Identify which cell holds the provided text, then report its [X, Y] central coordinate. 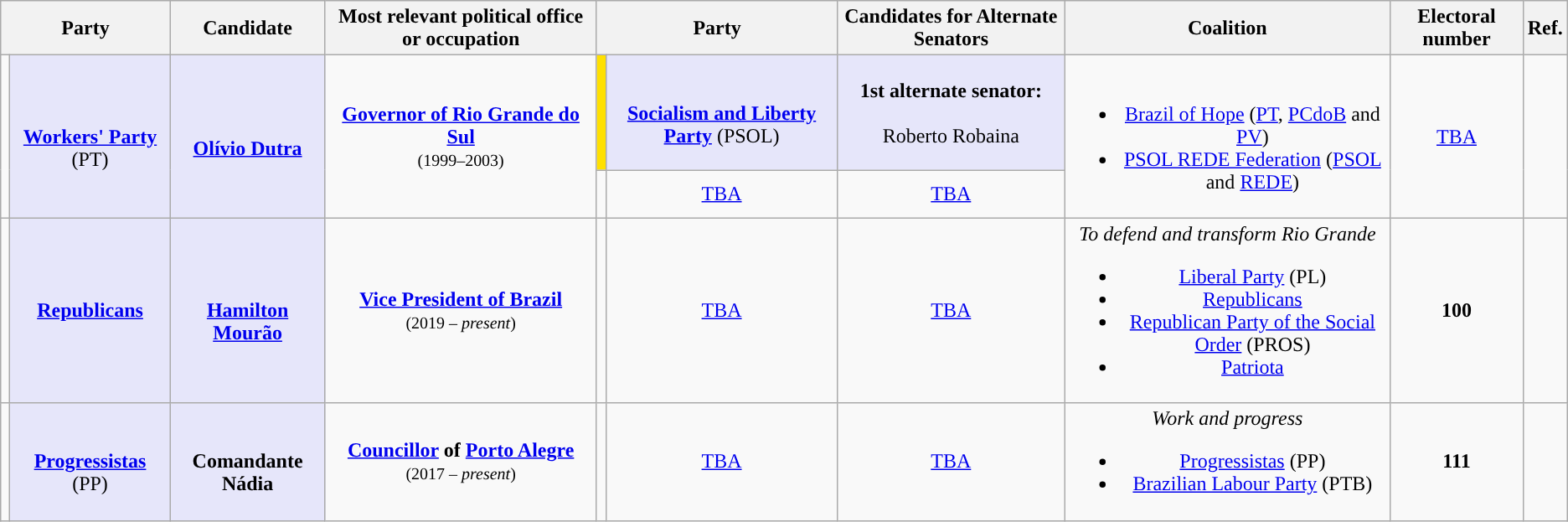
Workers' Party (PT) [90, 137]
Most relevant political office or occupation [461, 28]
Comandante Nádia [248, 462]
Olívio Dutra [248, 137]
Work and progressProgressistas (PP)Brazilian Labour Party (PTB) [1228, 462]
111 [1457, 462]
Socialism and Liberty Party (PSOL) [721, 112]
To defend and transform Rio GrandeLiberal Party (PL)RepublicansRepublican Party of the Social Order (PROS)Patriota [1228, 310]
Ref. [1545, 28]
Brazil of Hope (PT, PCdoB and PV)PSOL REDE Federation (PSOL and REDE) [1228, 137]
Vice President of Brazil(2019 – present) [461, 310]
Governor of Rio Grande do Sul(1999–2003) [461, 137]
Progressistas (PP) [90, 462]
Candidate [248, 28]
Councillor of Porto Alegre(2017 – present) [461, 462]
Republicans [90, 310]
Coalition [1228, 28]
Candidates for Alternate Senators [952, 28]
1st alternate senator:Roberto Robaina [952, 112]
Hamilton Mourão [248, 310]
100 [1457, 310]
Electoral number [1457, 28]
